Extract the (x, y) coordinate from the center of the cell holding the provided text.  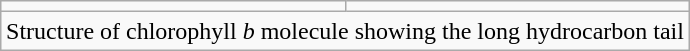
Structure of chlorophyll b molecule showing the long hydrocarbon tail (346, 31)
